Find where the given text appears and provide that cell's center as [x, y] coordinate. 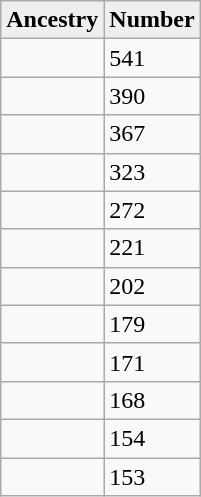
153 [152, 477]
541 [152, 58]
390 [152, 96]
168 [152, 400]
Number [152, 20]
179 [152, 324]
272 [152, 210]
367 [152, 134]
221 [152, 248]
Ancestry [52, 20]
171 [152, 362]
323 [152, 172]
202 [152, 286]
154 [152, 438]
